Return (X, Y) of the center of cell containing provided text 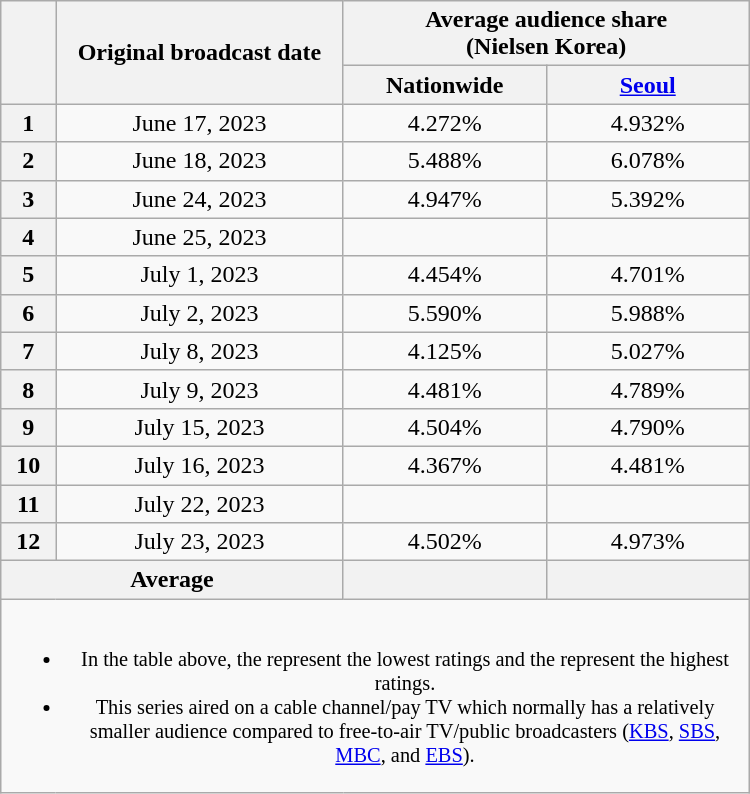
5 (28, 275)
5.027% (648, 351)
12 (28, 542)
June 24, 2023 (200, 199)
8 (28, 389)
7 (28, 351)
1 (28, 123)
July 23, 2023 (200, 542)
4.790% (648, 427)
4.454% (444, 275)
Average audience share(Nielsen Korea) (546, 34)
July 8, 2023 (200, 351)
5.988% (648, 313)
4.504% (444, 427)
5.488% (444, 161)
4 (28, 237)
July 2, 2023 (200, 313)
July 22, 2023 (200, 503)
5.392% (648, 199)
6 (28, 313)
Seoul (648, 85)
June 17, 2023 (200, 123)
4.973% (648, 542)
Original broadcast date (200, 52)
9 (28, 427)
3 (28, 199)
Nationwide (444, 85)
6.078% (648, 161)
2 (28, 161)
4.125% (444, 351)
4.701% (648, 275)
5.590% (444, 313)
4.502% (444, 542)
4.789% (648, 389)
4.947% (444, 199)
Average (172, 580)
10 (28, 465)
June 18, 2023 (200, 161)
4.272% (444, 123)
4.367% (444, 465)
July 9, 2023 (200, 389)
4.932% (648, 123)
July 1, 2023 (200, 275)
June 25, 2023 (200, 237)
11 (28, 503)
July 16, 2023 (200, 465)
July 15, 2023 (200, 427)
